Locate the cell with the specified text and output its (X, Y) center coordinate. 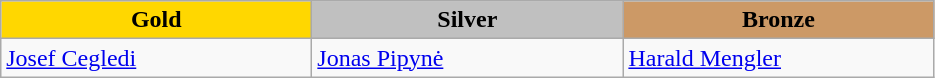
Harald Mengler (778, 58)
Bronze (778, 20)
Josef Cegledi (156, 58)
Jonas Pipynė (468, 58)
Silver (468, 20)
Gold (156, 20)
